Extract the [X, Y] coordinate from the center of the cell holding the provided text.  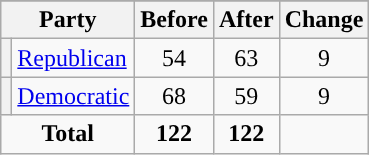
59 [246, 96]
Change [324, 20]
54 [174, 58]
Democratic [74, 96]
68 [174, 96]
Before [174, 20]
Total [68, 134]
Party [68, 20]
63 [246, 58]
After [246, 20]
Republican [74, 58]
